Search for the cell housing the specified text and yield its (X, Y) center coordinate. 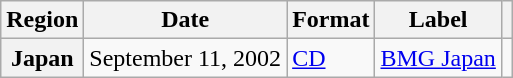
Label (438, 20)
September 11, 2002 (186, 58)
Date (186, 20)
BMG Japan (438, 58)
Region (42, 20)
Japan (42, 58)
Format (331, 20)
CD (331, 58)
